Output the [x, y] coordinate of the center of the cell containing the given text.  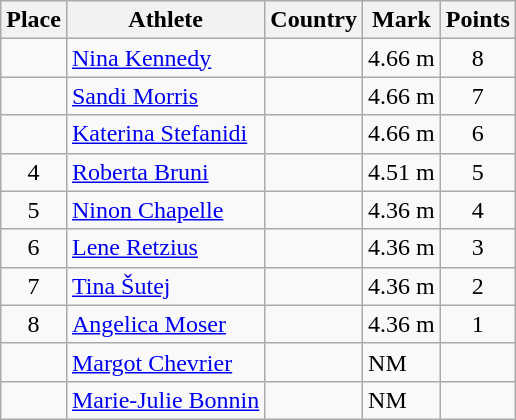
Margot Chevrier [165, 362]
Athlete [165, 20]
3 [478, 248]
1 [478, 324]
Ninon Chapelle [165, 210]
Katerina Stefanidi [165, 134]
Marie-Julie Bonnin [165, 400]
2 [478, 286]
Nina Kennedy [165, 58]
4.51 m [402, 172]
Roberta Bruni [165, 172]
Place [34, 20]
Tina Šutej [165, 286]
Sandi Morris [165, 96]
Points [478, 20]
Lene Retzius [165, 248]
Angelica Moser [165, 324]
Country [314, 20]
Mark [402, 20]
